From the cell containing the given text, extract its center point as (X, Y) coordinate. 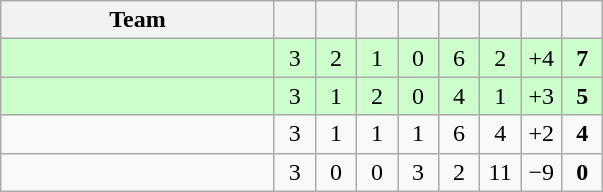
Team (138, 20)
−9 (542, 172)
7 (582, 58)
+2 (542, 134)
5 (582, 96)
+3 (542, 96)
11 (500, 172)
+4 (542, 58)
